Determine the (X, Y) coordinate at the center of the cell enclosing the given text.  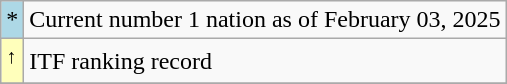
Current number 1 nation as of February 03, 2025 (265, 20)
ITF ranking record (265, 62)
↑ (12, 62)
* (12, 20)
